Pinpoint the cell where the given text exists, returning its [X, Y] midpoint coordinate. 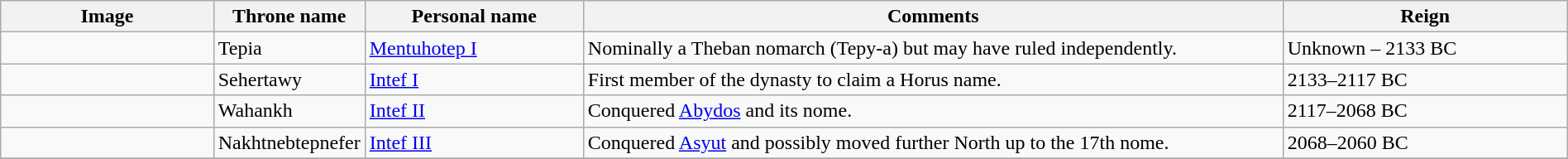
Throne name [289, 17]
Nominally a Theban nomarch (Tepy-a) but may have ruled independently. [933, 48]
Intef II [474, 111]
2117–2068 BC [1425, 111]
Comments [933, 17]
Tepia [289, 48]
Mentuhotep I [474, 48]
2068–2060 BC [1425, 142]
Nakhtnebtepnefer [289, 142]
Personal name [474, 17]
Sehertawy [289, 79]
Intef I [474, 79]
Conquered Asyut and possibly moved further North up to the 17th nome. [933, 142]
First member of the dynasty to claim a Horus name. [933, 79]
2133–2117 BC [1425, 79]
Intef III [474, 142]
Unknown – 2133 BC [1425, 48]
Image [108, 17]
Reign [1425, 17]
Conquered Abydos and its nome. [933, 111]
Wahankh [289, 111]
